Locate the cell with the specified text and output its [x, y] center coordinate. 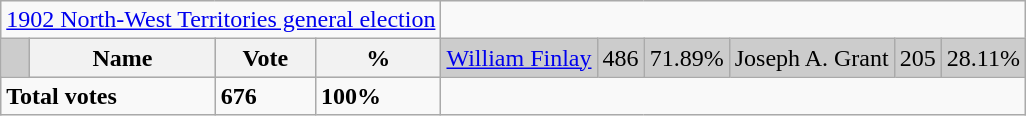
% [378, 58]
100% [378, 96]
676 [265, 96]
205 [918, 58]
Joseph A. Grant [812, 58]
Vote [265, 58]
71.89% [686, 58]
28.11% [983, 58]
William Finlay [519, 58]
1902 North-West Territories general election [221, 20]
486 [620, 58]
Name [123, 58]
Total votes [108, 96]
